Identify which cell holds the provided text, then report its [x, y] central coordinate. 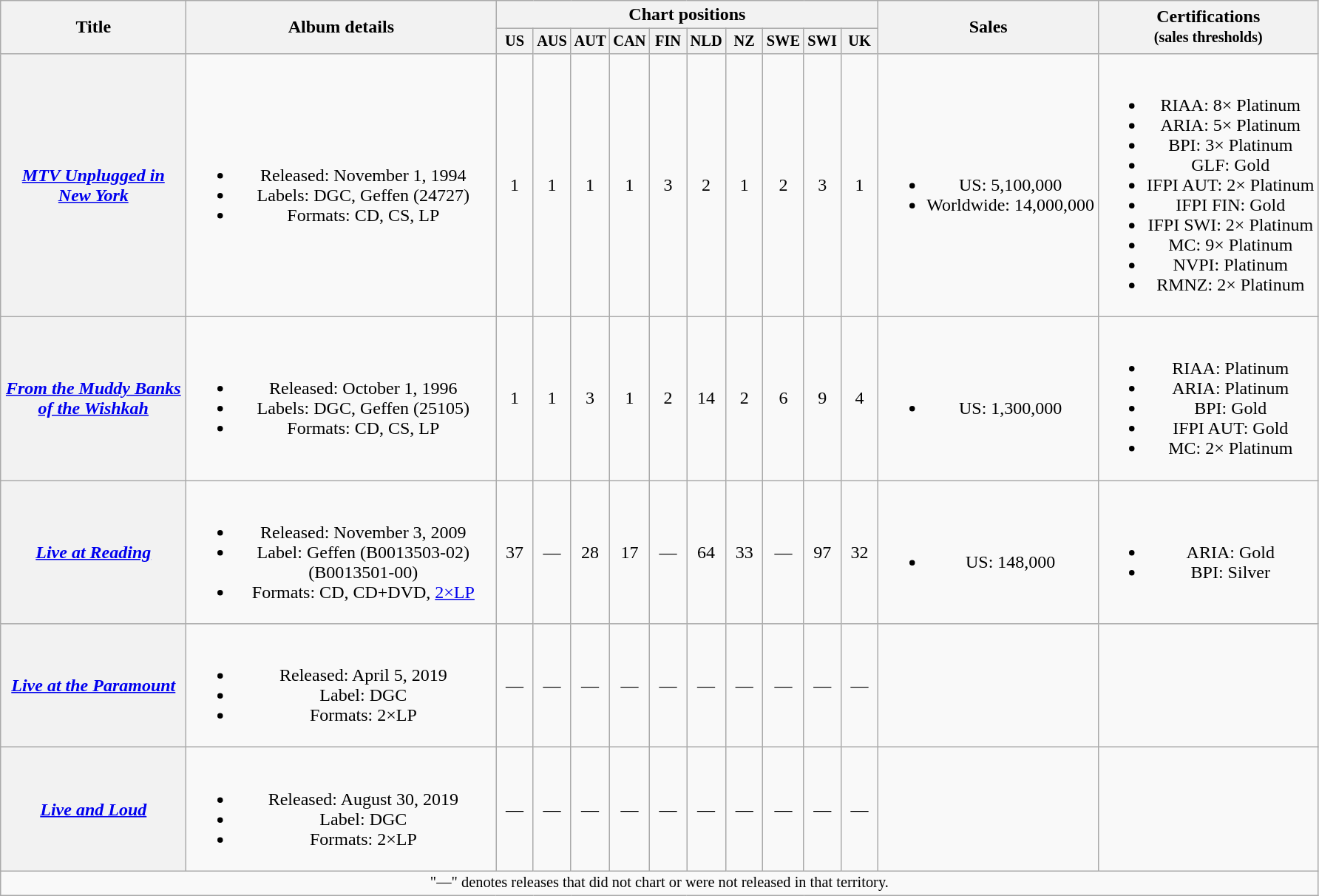
NLD [707, 41]
Sales [989, 27]
Released: April 5, 2019Label: DGCFormats: 2×LP [342, 686]
MTV Unplugged in New York [93, 185]
"—" denotes releases that did not chart or were not released in that territory. [659, 883]
SWI [822, 41]
4 [859, 399]
9 [822, 399]
FIN [668, 41]
14 [707, 399]
CAN [629, 41]
Title [93, 27]
ARIA: GoldBPI: Silver [1208, 552]
Live at the Paramount [93, 686]
US: 148,000 [989, 552]
37 [515, 552]
97 [822, 552]
US: 5,100,000Worldwide: 14,000,000 [989, 185]
Released: November 3, 2009Label: Geffen (B0013503-02) (B0013501-00)Formats: CD, CD+DVD, 2×LP [342, 552]
Live at Reading [93, 552]
AUS [552, 41]
AUT [590, 41]
28 [590, 552]
Live and Loud [93, 809]
Chart positions [688, 15]
US [515, 41]
RIAA: PlatinumARIA: PlatinumBPI: GoldIFPI AUT: GoldMC: 2× Platinum [1208, 399]
From the Muddy Banks of the Wishkah [93, 399]
33 [744, 552]
SWE [784, 41]
Released: August 30, 2019Label: DGCFormats: 2×LP [342, 809]
US: 1,300,000 [989, 399]
17 [629, 552]
32 [859, 552]
NZ [744, 41]
Released: November 1, 1994Labels: DGC, Geffen (24727)Formats: CD, CS, LP [342, 185]
64 [707, 552]
6 [784, 399]
Album details [342, 27]
UK [859, 41]
Released: October 1, 1996Labels: DGC, Geffen (25105)Formats: CD, CS, LP [342, 399]
Certifications(sales thresholds) [1208, 27]
